Scan for the cell matching the given text and deliver its (x, y) coordinate at center. 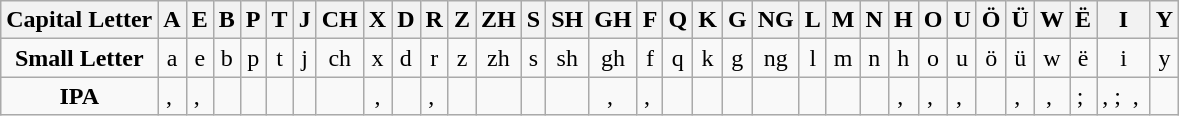
d (406, 58)
; (1084, 96)
D (406, 20)
j (304, 58)
Small Letter (80, 58)
t (280, 58)
z (462, 58)
m (843, 58)
A (172, 20)
h (903, 58)
x (377, 58)
i (1124, 58)
sh (568, 58)
E (200, 20)
b (226, 58)
B (226, 20)
P (253, 20)
NG (776, 20)
I (1124, 20)
Ö (991, 20)
S (533, 20)
w (1052, 58)
o (933, 58)
T (280, 20)
GH (613, 20)
G (737, 20)
gh (613, 58)
a (172, 58)
ö (991, 58)
ë (1084, 58)
Ü (1020, 20)
r (434, 58)
H (903, 20)
f (650, 58)
ch (340, 58)
M (843, 20)
J (304, 20)
Capital Letter (80, 20)
N (874, 20)
k (708, 58)
F (650, 20)
q (678, 58)
ü (1020, 58)
zh (499, 58)
ZH (499, 20)
Ë (1084, 20)
Q (678, 20)
n (874, 58)
W (1052, 20)
X (377, 20)
CH (340, 20)
R (434, 20)
L (812, 20)
u (962, 58)
e (200, 58)
g (737, 58)
p (253, 58)
IPA (80, 96)
l (812, 58)
y (1164, 58)
ng (776, 58)
s (533, 58)
O (933, 20)
SH (568, 20)
Z (462, 20)
Y (1164, 20)
K (708, 20)
U (962, 20)
, ; , (1124, 96)
